From the cell containing the given text, extract its center point as (X, Y) coordinate. 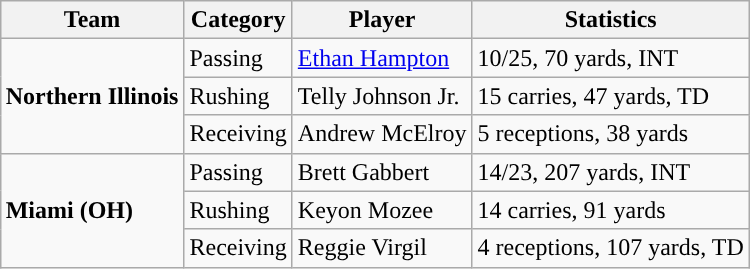
Northern Illinois (92, 96)
Reggie Virgil (382, 248)
Miami (OH) (92, 210)
Ethan Hampton (382, 58)
Andrew McElroy (382, 134)
14 carries, 91 yards (610, 210)
14/23, 207 yards, INT (610, 172)
5 receptions, 38 yards (610, 134)
Team (92, 20)
Category (238, 20)
Telly Johnson Jr. (382, 96)
Statistics (610, 20)
4 receptions, 107 yards, TD (610, 248)
Player (382, 20)
Brett Gabbert (382, 172)
Keyon Mozee (382, 210)
15 carries, 47 yards, TD (610, 96)
10/25, 70 yards, INT (610, 58)
